Provide the [x, y] coordinate of the cell's center where the given text is located.  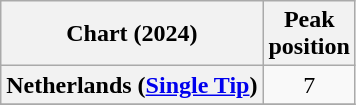
7 [309, 85]
Peakposition [309, 34]
Netherlands (Single Tip) [132, 85]
Chart (2024) [132, 34]
